Scan for the cell matching the given text and deliver its [x, y] coordinate at center. 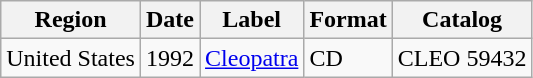
Label [252, 20]
CD [348, 58]
Region [71, 20]
Cleopatra [252, 58]
1992 [170, 58]
Catalog [462, 20]
United States [71, 58]
CLEO 59432 [462, 58]
Format [348, 20]
Date [170, 20]
